From the cell containing the given text, extract its center point as (x, y) coordinate. 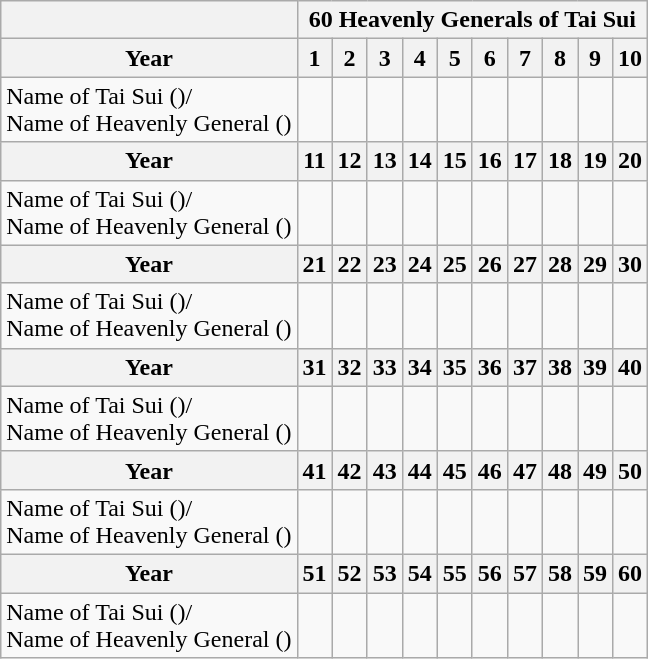
37 (524, 367)
32 (350, 367)
26 (490, 264)
46 (490, 470)
49 (596, 470)
36 (490, 367)
60 Heavenly Generals of Tai Sui (472, 20)
53 (384, 573)
39 (596, 367)
54 (420, 573)
48 (560, 470)
21 (314, 264)
31 (314, 367)
42 (350, 470)
50 (630, 470)
34 (420, 367)
23 (384, 264)
29 (596, 264)
47 (524, 470)
30 (630, 264)
28 (560, 264)
6 (490, 58)
44 (420, 470)
43 (384, 470)
19 (596, 161)
18 (560, 161)
56 (490, 573)
9 (596, 58)
60 (630, 573)
16 (490, 161)
57 (524, 573)
38 (560, 367)
40 (630, 367)
5 (454, 58)
17 (524, 161)
27 (524, 264)
1 (314, 58)
10 (630, 58)
58 (560, 573)
35 (454, 367)
24 (420, 264)
3 (384, 58)
13 (384, 161)
51 (314, 573)
22 (350, 264)
33 (384, 367)
7 (524, 58)
55 (454, 573)
52 (350, 573)
25 (454, 264)
11 (314, 161)
14 (420, 161)
45 (454, 470)
41 (314, 470)
2 (350, 58)
4 (420, 58)
20 (630, 161)
8 (560, 58)
15 (454, 161)
12 (350, 161)
59 (596, 573)
